Capture the cell that displays the provided text and extract its [x, y] central coordinate. 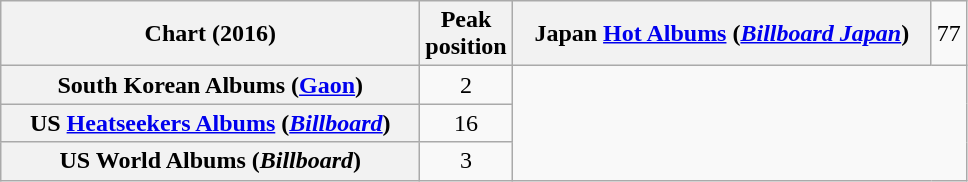
Japan Hot Albums (Billboard Japan) [722, 34]
US Heatseekers Albums (Billboard) [210, 123]
16 [466, 123]
Chart (2016) [210, 34]
77 [948, 34]
US World Albums (Billboard) [210, 161]
2 [466, 85]
3 [466, 161]
South Korean Albums (Gaon) [210, 85]
Peakposition [466, 34]
